Search for the cell housing the specified text and yield its (X, Y) center coordinate. 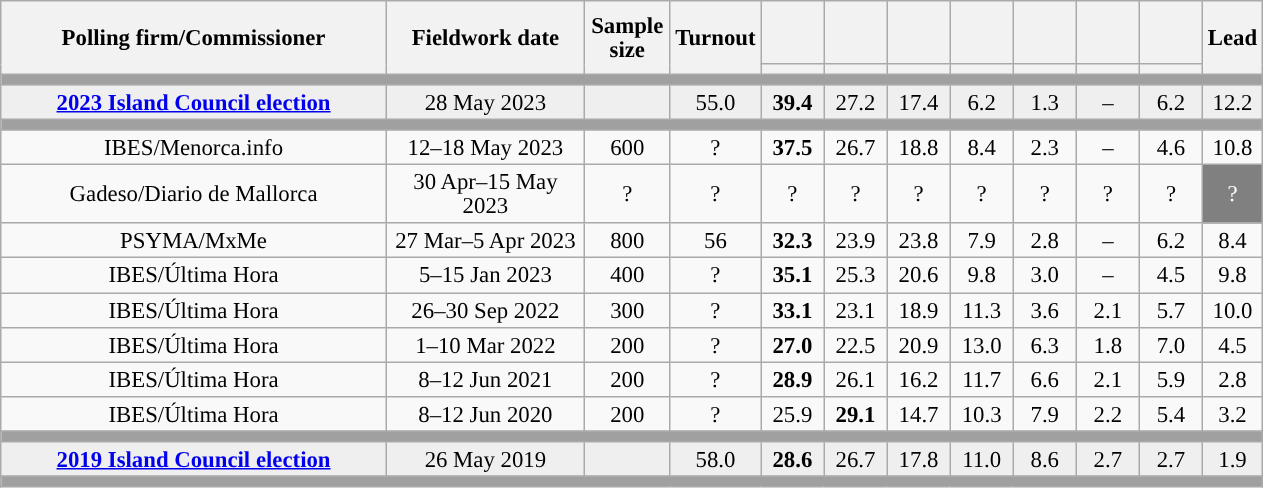
18.9 (918, 310)
20.6 (918, 276)
2019 Island Council election (194, 460)
22.5 (856, 344)
28 May 2023 (485, 102)
20.9 (918, 344)
6.3 (1044, 344)
3.6 (1044, 310)
6.6 (1044, 380)
26–30 Sep 2022 (485, 310)
23.8 (918, 242)
23.9 (856, 242)
8.6 (1044, 460)
Lead (1232, 38)
16.2 (918, 380)
37.5 (792, 148)
PSYMA/MxMe (194, 242)
4.6 (1170, 148)
14.7 (918, 414)
Gadeso/Diario de Mallorca (194, 194)
27.0 (792, 344)
29.1 (856, 414)
39.4 (792, 102)
IBES/Menorca.info (194, 148)
7.0 (1170, 344)
11.7 (982, 380)
55.0 (716, 102)
27.2 (856, 102)
2.3 (1044, 148)
1.3 (1044, 102)
5.4 (1170, 414)
33.1 (792, 310)
26.1 (856, 380)
5–15 Jan 2023 (485, 276)
28.9 (792, 380)
10.3 (982, 414)
5.7 (1170, 310)
32.3 (792, 242)
23.1 (856, 310)
1.9 (1232, 460)
35.1 (792, 276)
18.8 (918, 148)
10.8 (1232, 148)
30 Apr–15 May 2023 (485, 194)
3.0 (1044, 276)
600 (627, 148)
2.2 (1108, 414)
Fieldwork date (485, 38)
27 Mar–5 Apr 2023 (485, 242)
10.0 (1232, 310)
13.0 (982, 344)
56 (716, 242)
26 May 2019 (485, 460)
400 (627, 276)
12–18 May 2023 (485, 148)
25.3 (856, 276)
Sample size (627, 38)
2023 Island Council election (194, 102)
1.8 (1108, 344)
12.2 (1232, 102)
25.9 (792, 414)
300 (627, 310)
1–10 Mar 2022 (485, 344)
Turnout (716, 38)
17.4 (918, 102)
28.6 (792, 460)
11.3 (982, 310)
Polling firm/Commissioner (194, 38)
17.8 (918, 460)
11.0 (982, 460)
8–12 Jun 2021 (485, 380)
3.2 (1232, 414)
58.0 (716, 460)
8–12 Jun 2020 (485, 414)
800 (627, 242)
5.9 (1170, 380)
